Find where the given text appears and provide that cell's center as (x, y) coordinate. 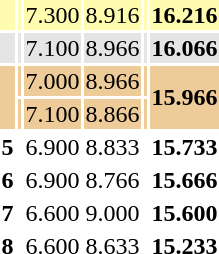
15.600 (184, 213)
8.766 (112, 180)
9.000 (112, 213)
16.216 (184, 15)
8.866 (112, 114)
15.733 (184, 147)
7.000 (52, 81)
6 (8, 180)
7.300 (52, 15)
15.666 (184, 180)
5 (8, 147)
15.966 (184, 98)
7 (8, 213)
16.066 (184, 48)
8.916 (112, 15)
6.600 (52, 213)
8.833 (112, 147)
